Output the (x, y) coordinate of the center of the cell containing the given text.  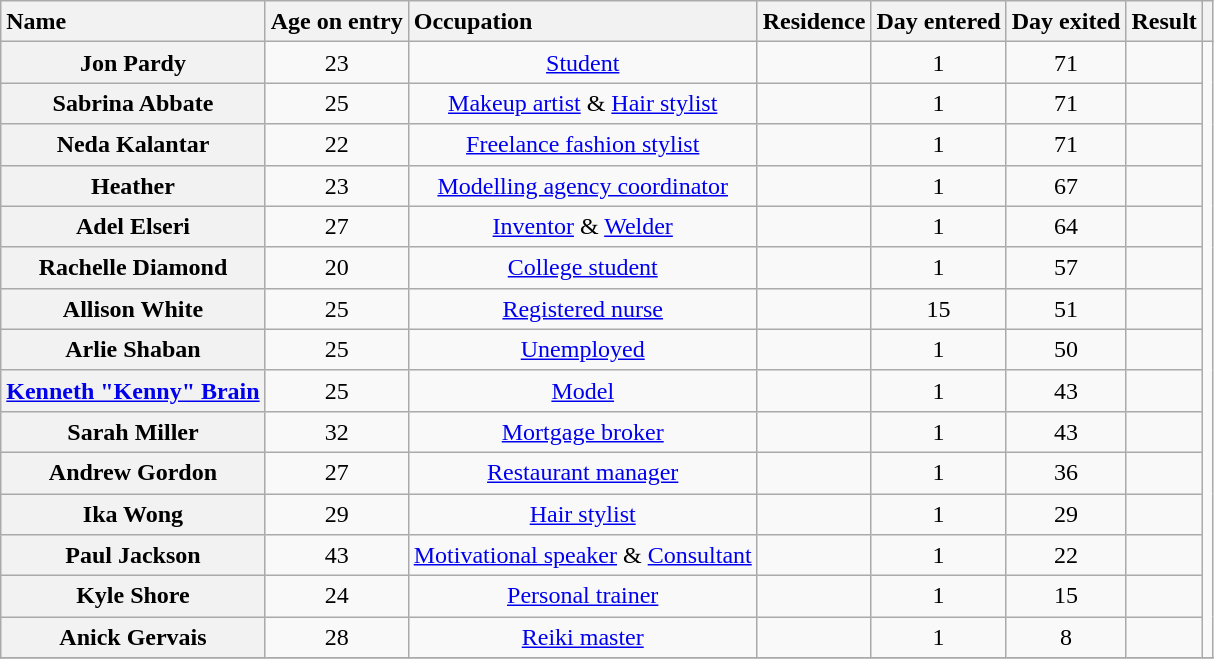
Rachelle Diamond (133, 268)
Allison White (133, 308)
Model (582, 390)
Andrew Gordon (133, 472)
Result (1164, 22)
Personal trainer (582, 596)
Paul Jackson (133, 556)
57 (1066, 268)
64 (1066, 226)
Registered nurse (582, 308)
Adel Elseri (133, 226)
Heather (133, 186)
Sarah Miller (133, 432)
Makeup artist & Hair stylist (582, 104)
Occupation (582, 22)
Inventor & Welder (582, 226)
67 (1066, 186)
Age on entry (336, 22)
Mortgage broker (582, 432)
Anick Gervais (133, 638)
51 (1066, 308)
Day entered (938, 22)
Hair stylist (582, 514)
Day exited (1066, 22)
Unemployed (582, 350)
Kyle Shore (133, 596)
Arlie Shaban (133, 350)
Restaurant manager (582, 472)
College student (582, 268)
Kenneth "Kenny" Brain (133, 390)
Reiki master (582, 638)
Residence (814, 22)
Neda Kalantar (133, 144)
8 (1066, 638)
Ika Wong (133, 514)
Freelance fashion stylist (582, 144)
28 (336, 638)
Student (582, 62)
20 (336, 268)
Name (133, 22)
50 (1066, 350)
Motivational speaker & Consultant (582, 556)
36 (1066, 472)
Sabrina Abbate (133, 104)
Modelling agency coordinator (582, 186)
Jon Pardy (133, 62)
32 (336, 432)
24 (336, 596)
